Identify which cell holds the provided text, then report its [x, y] central coordinate. 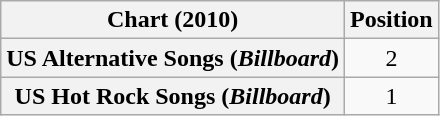
US Alternative Songs (Billboard) [173, 58]
Chart (2010) [173, 20]
1 [392, 96]
Position [392, 20]
US Hot Rock Songs (Billboard) [173, 96]
2 [392, 58]
